Scan for the cell matching the given text and deliver its [X, Y] coordinate at center. 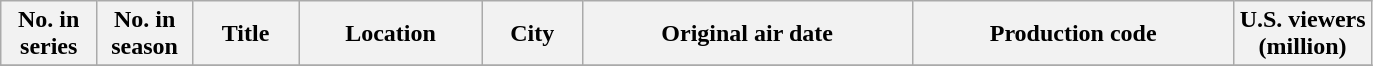
Original air date [747, 34]
Production code [1073, 34]
City [533, 34]
Title [246, 34]
Location [391, 34]
U.S. viewers(million) [1302, 34]
No. inseries [49, 34]
No. inseason [145, 34]
